Scan for the cell matching the given text and deliver its [X, Y] coordinate at center. 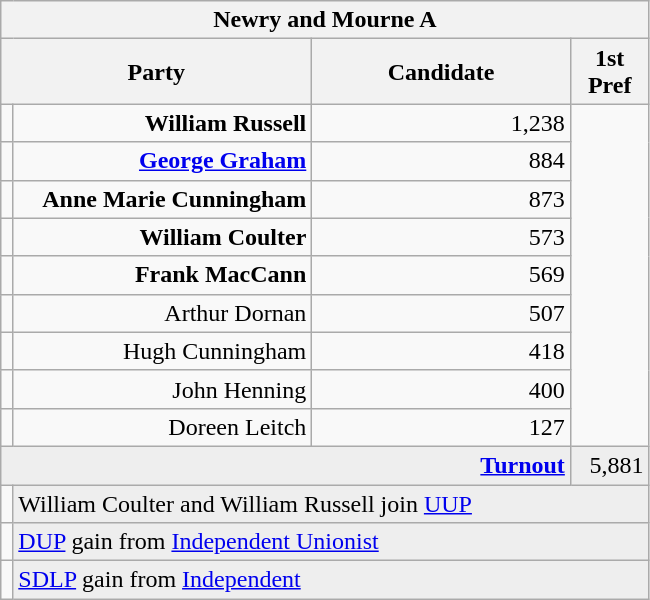
Turnout [286, 465]
George Graham [162, 161]
Newry and Mourne A [325, 20]
1st Pref [610, 72]
5,881 [610, 465]
Anne Marie Cunningham [162, 199]
Hugh Cunningham [162, 351]
507 [442, 313]
DUP gain from Independent Unionist [331, 542]
SDLP gain from Independent [331, 580]
1,238 [442, 123]
John Henning [162, 389]
Party [156, 72]
William Coulter [162, 237]
884 [442, 161]
418 [442, 351]
569 [442, 275]
127 [442, 427]
William Coulter and William Russell join UUP [331, 503]
400 [442, 389]
873 [442, 199]
Arthur Dornan [162, 313]
Doreen Leitch [162, 427]
Candidate [442, 72]
573 [442, 237]
Frank MacCann [162, 275]
William Russell [162, 123]
